Output the (x, y) coordinate of the center of the cell containing the given text.  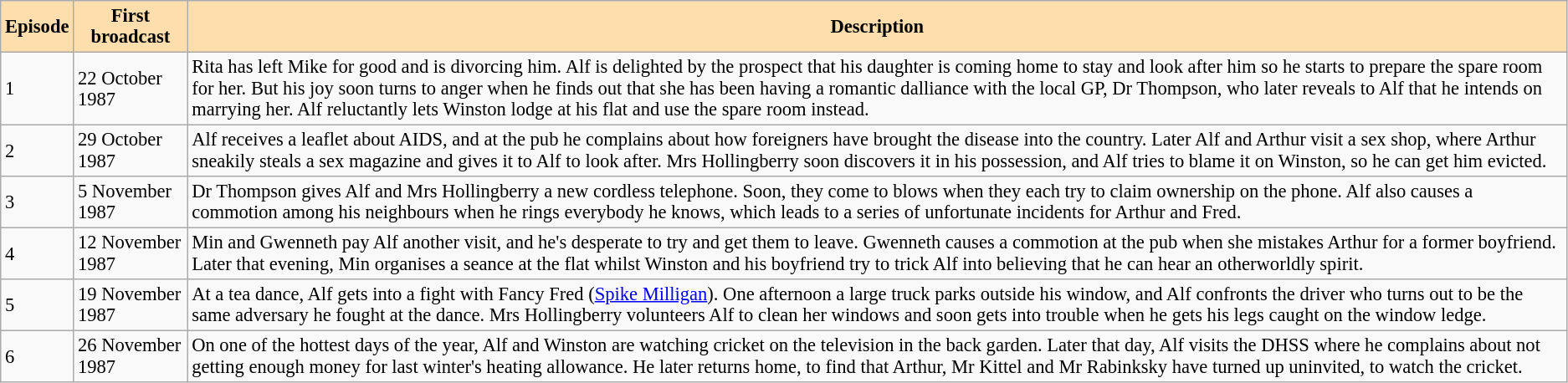
5 November 1987 (131, 202)
Episode (37, 27)
22 October 1987 (131, 89)
29 October 1987 (131, 151)
12 November 1987 (131, 253)
4 (37, 253)
2 (37, 151)
1 (37, 89)
5 (37, 305)
6 (37, 356)
26 November 1987 (131, 356)
19 November 1987 (131, 305)
3 (37, 202)
First broadcast (131, 27)
Description (877, 27)
